Detect which cell encompasses the target text, then output its [X, Y] center coordinate. 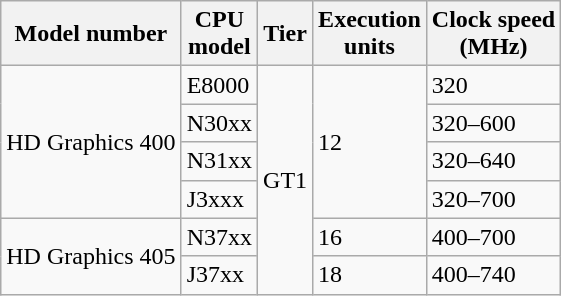
400–740 [493, 275]
J3xxx [219, 199]
Clock speed(MHz) [493, 34]
320–600 [493, 123]
N31xx [219, 161]
320 [493, 85]
400–700 [493, 237]
HD Graphics 400 [91, 142]
12 [370, 142]
CPUmodel [219, 34]
Tier [286, 34]
J37xx [219, 275]
320–640 [493, 161]
Model number [91, 34]
N30xx [219, 123]
GT1 [286, 180]
Executionunits [370, 34]
320–700 [493, 199]
16 [370, 237]
HD Graphics 405 [91, 256]
E8000 [219, 85]
18 [370, 275]
N37xx [219, 237]
